Return the [X, Y] coordinate for the center point of the cell that contains the specified text.  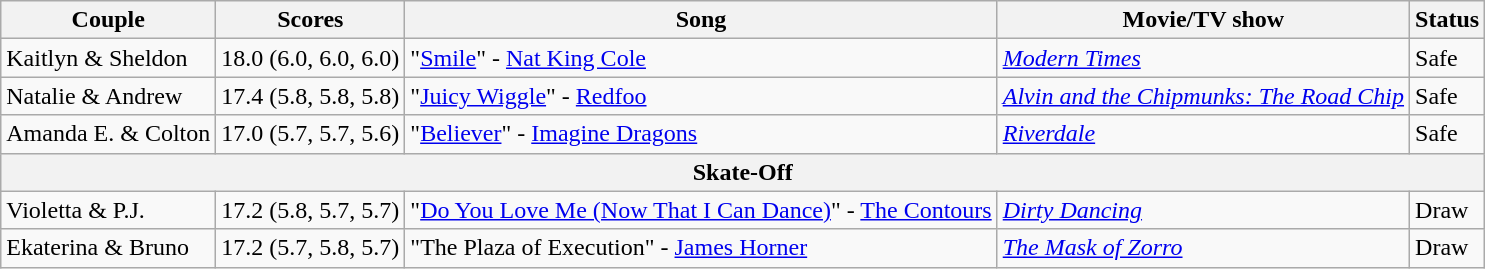
17.2 (5.7, 5.8, 5.7) [310, 248]
Dirty Dancing [1203, 210]
"Believer" - Imagine Dragons [701, 134]
The Mask of Zorro [1203, 248]
Movie/TV show [1203, 20]
Alvin and the Chipmunks: The Road Chip [1203, 96]
Song [701, 20]
Scores [310, 20]
Couple [108, 20]
"The Plaza of Execution" - James Horner [701, 248]
Natalie & Andrew [108, 96]
17.2 (5.8, 5.7, 5.7) [310, 210]
17.4 (5.8, 5.8, 5.8) [310, 96]
18.0 (6.0, 6.0, 6.0) [310, 58]
"Juicy Wiggle" - Redfoo [701, 96]
Status [1448, 20]
Amanda E. & Colton [108, 134]
Violetta & P.J. [108, 210]
Kaitlyn & Sheldon [108, 58]
"Do You Love Me (Now That I Can Dance)" - The Contours [701, 210]
"Smile" - Nat King Cole [701, 58]
Ekaterina & Bruno [108, 248]
17.0 (5.7, 5.7, 5.6) [310, 134]
Skate-Off [743, 172]
Modern Times [1203, 58]
Riverdale [1203, 134]
